Detect which cell encompasses the target text, then output its [x, y] center coordinate. 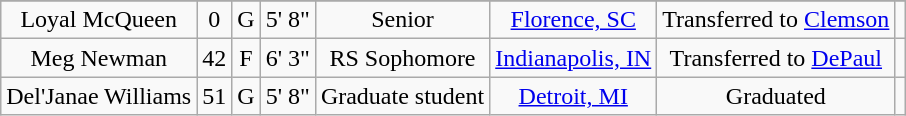
Loyal McQueen [99, 20]
51 [214, 96]
Graduated [776, 96]
6' 3" [288, 58]
Detroit, MI [574, 96]
42 [214, 58]
Meg Newman [99, 58]
RS Sophomore [402, 58]
Transferred to DePaul [776, 58]
Transferred to Clemson [776, 20]
Senior [402, 20]
Del'Janae Williams [99, 96]
0 [214, 20]
Florence, SC [574, 20]
Indianapolis, IN [574, 58]
Graduate student [402, 96]
F [246, 58]
